Search for the cell housing the specified text and yield its [x, y] center coordinate. 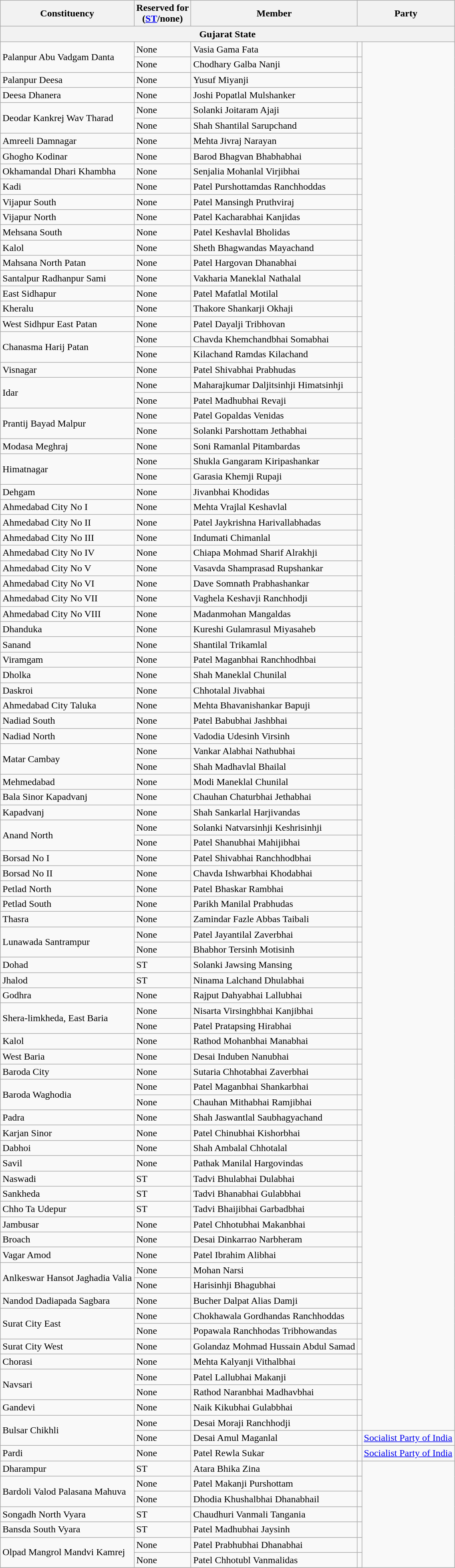
Dhanduka [67, 629]
Viramgam [67, 660]
Sanand [67, 644]
Godhra [67, 995]
Vadodia Udesinh Virsinh [274, 736]
Ninama Lalchand Dhulabhai [274, 980]
Mehta Vrajlal Keshavlal [274, 507]
Bansda South Vyara [67, 1530]
Dhodia Khushalbhai Dhanabhail [274, 1499]
Patel Gopaldas Venidas [274, 415]
Songadh North Vyara [67, 1514]
Ghogho Kodinar [67, 156]
Member [274, 14]
Pathak Manilal Hargovindas [274, 1163]
Chho Ta Udepur [67, 1209]
Borsad No II [67, 873]
Padra [67, 1117]
Shukla Gangaram Kiripashankar [274, 461]
Bhabhor Tersinh Motisinh [274, 950]
Chodhary Galba Nanji [274, 65]
Ahmedabad City No VIII [67, 614]
Patel Chhotubl Vanmalidas [274, 1560]
Patel Lallubhai Makanji [274, 1377]
Savil [67, 1163]
Nadiad South [67, 721]
Baroda Waghodia [67, 1095]
Patel Shanubhai Mahijibhai [274, 843]
Constituency [67, 14]
Kureshi Gulamrasul Miyasaheb [274, 629]
Dholka [67, 675]
Gujarat State [227, 34]
Patel Shivabhai Prabhudas [274, 370]
Desai Moraji Ranchhodji [274, 1423]
Ahmedabad City No IV [67, 553]
Idar [67, 393]
Ahmedabad City No II [67, 522]
Himatnagar [67, 469]
Jivanbhai Khodidas [274, 492]
Kapadvanj [67, 812]
Patel Madhubhai Jaysinh [274, 1530]
Ahmedabad City No VII [67, 599]
Patel Dayalji Tribhovan [274, 324]
Solanki Parshottam Jethabhai [274, 431]
Modasa Meghraj [67, 446]
Vijapur North [67, 217]
Dave Somnath Prabhashankar [274, 583]
Palanpur Deesa [67, 80]
Patel Hargovan Dhanabhai [274, 263]
Shah Madhavlal Bhailal [274, 767]
Navsari [67, 1384]
Patel Kacharabhai Kanjidas [274, 217]
Patel Rewla Sukar [274, 1453]
Naswadi [67, 1178]
Barod Bhagvan Bhabhabhai [274, 156]
Patel Jayantilal Zaverbhai [274, 935]
Petlad South [67, 904]
Kilachand Ramdas Kilachand [274, 354]
Prantij Bayad Malpur [67, 423]
Ahmedabad City No VI [67, 583]
Harisinhji Bhagubhai [274, 1285]
Sheth Bhagwandas Mayachand [274, 248]
Okhamandal Dhari Khambha [67, 171]
Petlad North [67, 888]
Patel Shivabhai Ranchhodbhai [274, 858]
Ahmedabad City No V [67, 568]
Nisarta Virsinghbhai Kanjibhai [274, 1011]
Vaghela Keshavji Ranchhodji [274, 599]
Dharampur [67, 1469]
Vasia Gama Fata [274, 49]
Tadvi Bhaijibhai Garbadbhai [274, 1209]
Bucher Dalpat Alias Damji [274, 1301]
Patel Chhotubhai Makanbhai [274, 1224]
Patel Mafatlal Motilal [274, 293]
Patel Pratapsing Hirabhai [274, 1026]
Jhalod [67, 980]
Thasra [67, 919]
Patel Prabhubhai Dhanabhai [274, 1545]
Patel Makanji Purshottam [274, 1484]
Tadvi Bhanabhai Gulabbhai [274, 1194]
Ahmedabad City No I [67, 507]
Amreeli Damnagar [67, 141]
Shantilal Trikamlal [274, 644]
Tadvi Bhulabhai Dulabhai [274, 1178]
Patel Madhubhai Revaji [274, 400]
Rathod Mohanbhai Manabhai [274, 1041]
Maharajkumar Daljitsinhji Himatsinhji [274, 385]
Dabhoi [67, 1148]
Jambusar [67, 1224]
Olpad Mangrol Mandvi Kamrej [67, 1552]
Mehsana South [67, 233]
Joshi Popatlal Mulshanker [274, 95]
Golandaz Mohmad Hussain Abdul Samad [274, 1346]
Soni Ramanlal Pitambardas [274, 446]
Chorasi [67, 1362]
Bala Sinor Kapadvanj [67, 797]
Dehgam [67, 492]
Matar Cambay [67, 759]
Patel Ibrahim Alibhai [274, 1255]
Ahmedabad City Taluka [67, 706]
Patel Jaykrishna Harivallabhadas [274, 522]
Surat City West [67, 1346]
Nandod Dadiapada Sagbara [67, 1301]
Chanasma Harij Patan [67, 347]
Reserved for(ST/none) [163, 14]
Shah Shantilal Sarupchand [274, 125]
Yusuf Miyanji [274, 80]
Garasia Khemji Rupaji [274, 477]
Sankheda [67, 1194]
Vijapur South [67, 202]
Borsad No I [67, 858]
Patel Maganbhai Ranchhodhbai [274, 660]
Shera-limkheda, East Baria [67, 1018]
Daskroi [67, 690]
Patel Bhaskar Rambhai [274, 888]
Deodar Kankrej Wav Tharad [67, 118]
Atara Bhika Zina [274, 1469]
Zamindar Fazle Abbas Taibali [274, 919]
Chiapa Mohmad Sharif Alrakhji [274, 553]
Mohan Narsi [274, 1270]
Vakharia Maneklal Nathalal [274, 278]
Parikh Manilal Prabhudas [274, 904]
Sutaria Chhotabhai Zaverbhai [274, 1072]
Desai Amul Maganlal [274, 1438]
Pardi [67, 1453]
Shah Jaswantlal Saubhagyachand [274, 1117]
Chaudhuri Vanmali Tangania [274, 1514]
Gandevi [67, 1407]
Mahsana North Patan [67, 263]
Desai Induben Nanubhai [274, 1056]
Naik Kikubhai Gulabbhai [274, 1407]
Party [406, 14]
Bulsar Chikhli [67, 1430]
Chokhawala Gordhandas Ranchhoddas [274, 1316]
Patel Babubhai Jashbhai [274, 721]
Chhotalal Jivabhai [274, 690]
Rathod Naranbhai Madhavbhai [274, 1392]
Anlkeswar Hansot Jaghadia Valia [67, 1278]
Patel Chinubhai Kishorbhai [274, 1133]
Solanki Joitaram Ajaji [274, 110]
Patel Maganbhai Shankarbhai [274, 1087]
Mehmedabad [67, 782]
Nadiad North [67, 736]
Mehta Bhavanishankar Bapuji [274, 706]
Deesa Dhanera [67, 95]
Solanki Natvarsinhji Keshrisinhji [274, 827]
Vasavda Shamprasad Rupshankar [274, 568]
Patel Keshavlal Bholidas [274, 233]
Santalpur Radhanpur Sami [67, 278]
Rajput Dahyabhai Lallubhai [274, 995]
Indumati Chimanlal [274, 538]
Patel Purshottamdas Ranchhoddas [274, 186]
West Sidhpur East Patan [67, 324]
Vankar Alabhai Nathubhai [274, 751]
Patel Mansingh Pruthviraj [274, 202]
Dohad [67, 965]
Kadi [67, 186]
Surat City East [67, 1323]
Anand North [67, 835]
Mehta Kalyanji Vithalbhai [274, 1362]
West Baria [67, 1056]
Baroda City [67, 1072]
Chauhan Chaturbhai Jethabhai [274, 797]
Visnagar [67, 370]
Madanmohan Mangaldas [274, 614]
Thakore Shankarji Okhaji [274, 309]
Mehta Jivraj Narayan [274, 141]
Broach [67, 1240]
Shah Maneklal Chunilal [274, 675]
Senjalia Mohanlal Virjibhai [274, 171]
Modi Maneklal Chunilal [274, 782]
Kheralu [67, 309]
Desai Dinkarrao Narbheram [274, 1240]
Shah Ambalal Chhotalal [274, 1148]
Popawala Ranchhodas Tribhowandas [274, 1331]
Chavda Khemchandbhai Somabhai [274, 339]
Lunawada Santrampur [67, 942]
Vagar Amod [67, 1255]
Palanpur Abu Vadgam Danta [67, 57]
Chauhan Mithabhai Ramjibhai [274, 1102]
Chavda Ishwarbhai Khodabhai [274, 873]
Karjan Sinor [67, 1133]
East Sidhapur [67, 293]
Solanki Jawsing Mansing [274, 965]
Ahmedabad City No III [67, 538]
Bardoli Valod Palasana Mahuva [67, 1491]
Shah Sankarlal Harjivandas [274, 812]
